Identify which cell holds the provided text, then report its (X, Y) central coordinate. 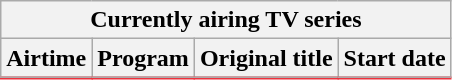
Program (144, 58)
Airtime (46, 58)
Currently airing TV series (226, 20)
Original title (266, 58)
Start date (394, 58)
